Search for the cell housing the specified text and yield its (x, y) center coordinate. 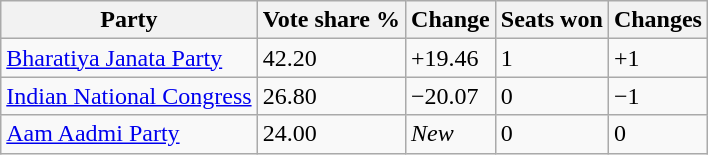
Party (129, 20)
Indian National Congress (129, 96)
Changes (658, 20)
Bharatiya Janata Party (129, 58)
+19.46 (451, 58)
1 (552, 58)
−20.07 (451, 96)
26.80 (331, 96)
New (451, 134)
Vote share % (331, 20)
Aam Aadmi Party (129, 134)
24.00 (331, 134)
42.20 (331, 58)
−1 (658, 96)
+1 (658, 58)
Change (451, 20)
Seats won (552, 20)
